Detect which cell encompasses the target text, then output its (x, y) center coordinate. 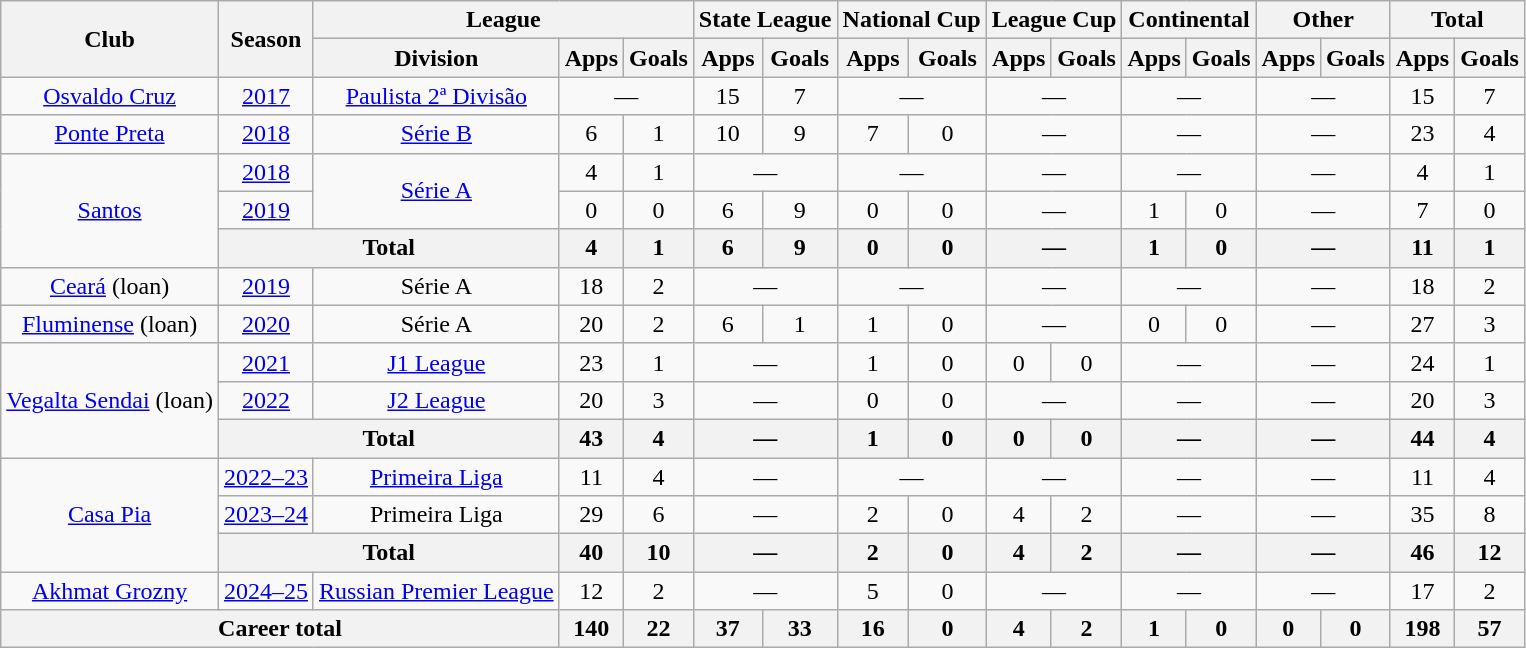
5 (873, 591)
46 (1422, 553)
Série B (436, 134)
2021 (266, 362)
Osvaldo Cruz (110, 96)
Vegalta Sendai (loan) (110, 400)
33 (800, 629)
Paulista 2ª Divisão (436, 96)
2020 (266, 324)
16 (873, 629)
Santos (110, 210)
17 (1422, 591)
State League (765, 20)
Russian Premier League (436, 591)
2022–23 (266, 477)
57 (1490, 629)
2024–25 (266, 591)
J2 League (436, 400)
Ponte Preta (110, 134)
Other (1323, 20)
35 (1422, 515)
Division (436, 58)
J1 League (436, 362)
44 (1422, 438)
Akhmat Grozny (110, 591)
24 (1422, 362)
2022 (266, 400)
40 (591, 553)
League (503, 20)
43 (591, 438)
League Cup (1054, 20)
Ceará (loan) (110, 286)
Career total (280, 629)
8 (1490, 515)
Continental (1189, 20)
37 (728, 629)
140 (591, 629)
2017 (266, 96)
National Cup (912, 20)
22 (659, 629)
Club (110, 39)
29 (591, 515)
Casa Pia (110, 515)
Season (266, 39)
198 (1422, 629)
Fluminense (loan) (110, 324)
27 (1422, 324)
2023–24 (266, 515)
